For the text-containing cell, return its midpoint in (X, Y) coordinate format. 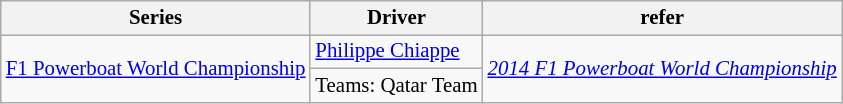
refer (662, 18)
Philippe Chiappe (396, 51)
Series (156, 18)
Driver (396, 18)
Teams: Qatar Team (396, 85)
2014 F1 Powerboat World Championship (662, 68)
F1 Powerboat World Championship (156, 68)
